Provide the (x, y) coordinate of the cell's center where the given text is located.  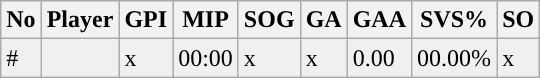
SOG (269, 20)
No (21, 20)
SO (518, 20)
00.00% (454, 58)
# (21, 58)
GAA (379, 20)
SVS% (454, 20)
GA (324, 20)
MIP (206, 20)
Player (80, 20)
0.00 (379, 58)
GPI (146, 20)
00:00 (206, 58)
